Locate the cell with the specified text and output its (X, Y) center coordinate. 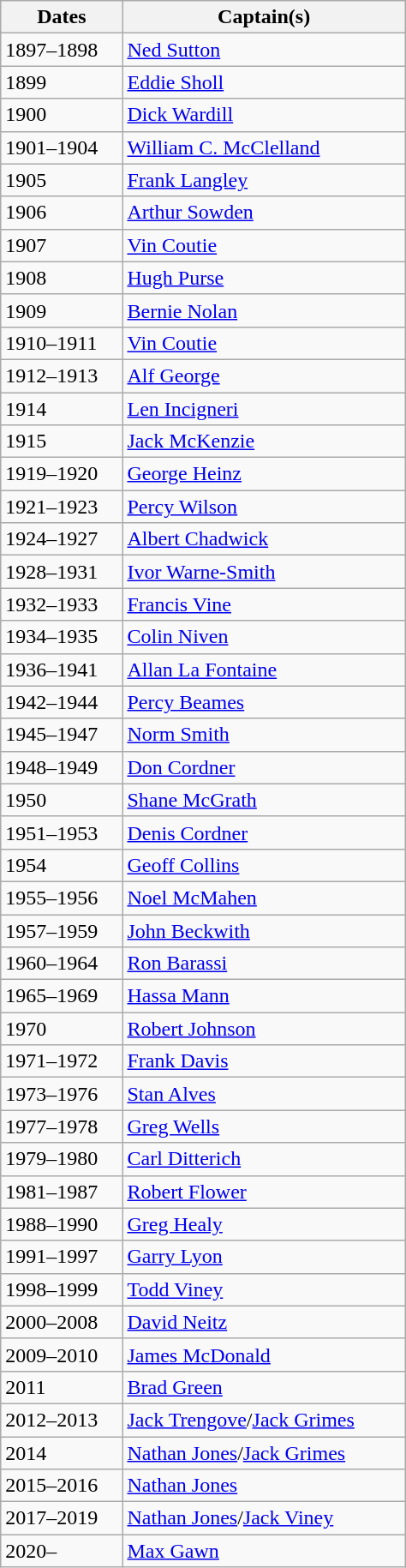
1906 (62, 213)
2020– (62, 1551)
Percy Wilson (264, 507)
2009–2010 (62, 1355)
1900 (62, 115)
Eddie Sholl (264, 82)
Jack Trengove/Jack Grimes (264, 1420)
Dates (62, 17)
1979–1980 (62, 1159)
2014 (62, 1453)
1912–1913 (62, 375)
Allan La Fontaine (264, 670)
William C. McClelland (264, 147)
Dick Wardill (264, 115)
2017–2019 (62, 1518)
Noel McMahen (264, 898)
1945–1947 (62, 735)
Greg Healy (264, 1224)
Ned Sutton (264, 50)
Alf George (264, 375)
1919–1920 (62, 474)
Jack McKenzie (264, 442)
1921–1923 (62, 507)
1932–1933 (62, 604)
Frank Davis (264, 1061)
Nathan Jones/Jack Grimes (264, 1453)
2011 (62, 1387)
1957–1959 (62, 930)
1910–1911 (62, 343)
Don Cordner (264, 767)
1970 (62, 1029)
1954 (62, 865)
1965–1969 (62, 996)
1907 (62, 245)
Denis Cordner (264, 832)
Brad Green (264, 1387)
1950 (62, 800)
Nathan Jones (264, 1486)
1971–1972 (62, 1061)
Geoff Collins (264, 865)
Ron Barassi (264, 964)
1948–1949 (62, 767)
1924–1927 (62, 539)
1981–1987 (62, 1192)
1973–1976 (62, 1094)
Albert Chadwick (264, 539)
Arthur Sowden (264, 213)
Hugh Purse (264, 278)
1934–1935 (62, 637)
John Beckwith (264, 930)
1928–1931 (62, 572)
2000–2008 (62, 1322)
Robert Flower (264, 1192)
Ivor Warne-Smith (264, 572)
Norm Smith (264, 735)
James McDonald (264, 1355)
1905 (62, 180)
Frank Langley (264, 180)
George Heinz (264, 474)
1991–1997 (62, 1257)
1977–1978 (62, 1126)
Colin Niven (264, 637)
Len Incigneri (264, 409)
1942–1944 (62, 702)
1960–1964 (62, 964)
2015–2016 (62, 1486)
1951–1953 (62, 832)
1909 (62, 310)
2012–2013 (62, 1420)
1914 (62, 409)
1988–1990 (62, 1224)
Greg Wells (264, 1126)
Robert Johnson (264, 1029)
Garry Lyon (264, 1257)
1936–1941 (62, 670)
Stan Alves (264, 1094)
1899 (62, 82)
1915 (62, 442)
Percy Beames (264, 702)
David Neitz (264, 1322)
Bernie Nolan (264, 310)
Shane McGrath (264, 800)
Hassa Mann (264, 996)
Max Gawn (264, 1551)
Francis Vine (264, 604)
1908 (62, 278)
1901–1904 (62, 147)
1897–1898 (62, 50)
Nathan Jones/Jack Viney (264, 1518)
1998–1999 (62, 1289)
Carl Ditterich (264, 1159)
1955–1956 (62, 898)
Captain(s) (264, 17)
Todd Viney (264, 1289)
